Return [x, y] of the center of cell containing provided text 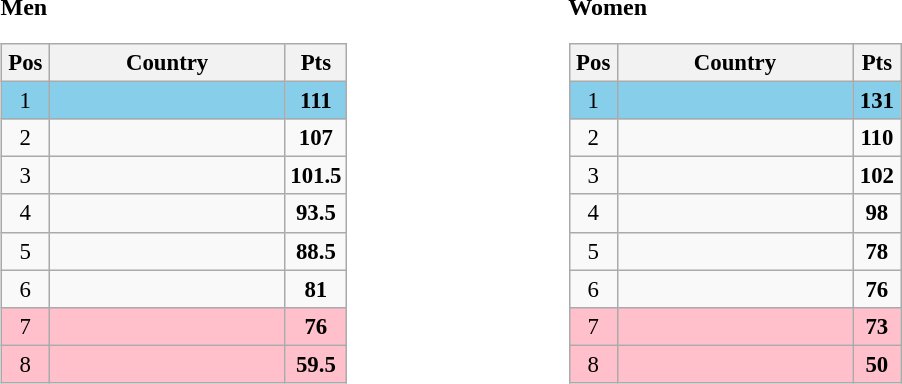
50 [877, 364]
110 [877, 138]
131 [877, 101]
98 [877, 213]
59.5 [316, 364]
73 [877, 326]
88.5 [316, 251]
111 [316, 101]
93.5 [316, 213]
102 [877, 176]
78 [877, 251]
107 [316, 138]
81 [316, 289]
101.5 [316, 176]
